From the cell containing the given text, extract its center point as (X, Y) coordinate. 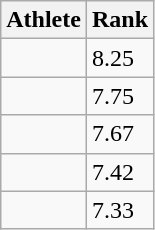
Athlete (44, 20)
8.25 (120, 58)
7.33 (120, 210)
7.42 (120, 172)
Rank (120, 20)
7.67 (120, 134)
7.75 (120, 96)
